For the text-containing cell, return its midpoint in [X, Y] coordinate format. 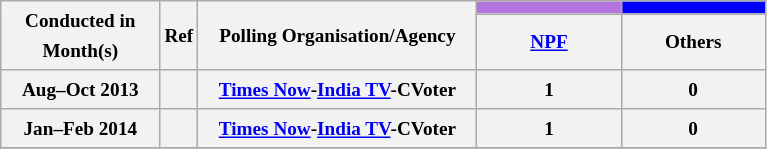
Conducted in Month(s) [80, 36]
Ref [179, 36]
NPF [549, 42]
Others [693, 42]
Aug–Oct 2013 [80, 90]
Jan–Feb 2014 [80, 128]
Polling Organisation/Agency [338, 36]
